Find where the given text appears and provide that cell's center as (x, y) coordinate. 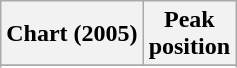
Peakposition (189, 34)
Chart (2005) (72, 34)
